For the text-containing cell, return its midpoint in [X, Y] coordinate format. 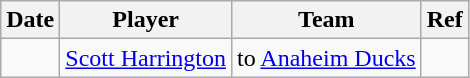
Scott Harrington [146, 58]
to Anaheim Ducks [326, 58]
Team [326, 20]
Player [146, 20]
Ref [444, 20]
Date [30, 20]
